For the text-containing cell, return its midpoint in [X, Y] coordinate format. 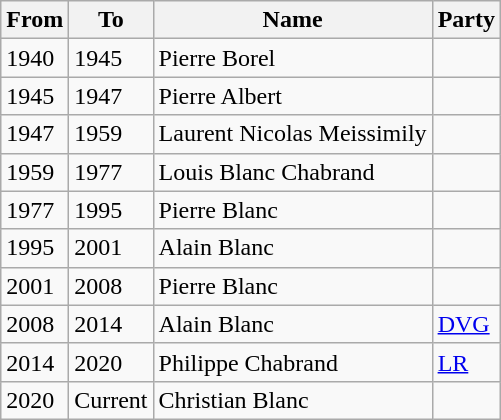
Current [111, 400]
DVG [466, 324]
Pierre Albert [292, 96]
Party [466, 20]
1940 [35, 58]
Name [292, 20]
Pierre Borel [292, 58]
Christian Blanc [292, 400]
Philippe Chabrand [292, 362]
Laurent Nicolas Meissimily [292, 134]
To [111, 20]
From [35, 20]
Louis Blanc Chabrand [292, 172]
LR [466, 362]
